Return the (x, y) coordinate for the center point of the cell that contains the specified text.  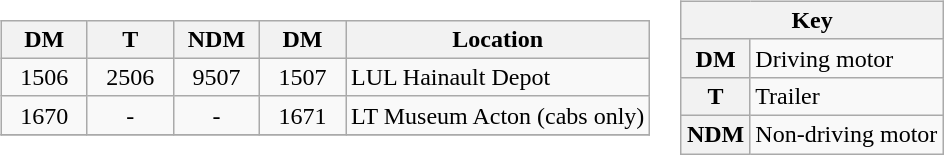
1671 (302, 115)
1670 (44, 115)
Key (812, 20)
9507 (216, 77)
Location (498, 39)
Trailer (846, 96)
Driving motor (846, 58)
2506 (130, 77)
1506 (44, 77)
LUL Hainault Depot (498, 77)
1507 (302, 77)
Non-driving motor (846, 134)
LT Museum Acton (cabs only) (498, 115)
